Identify which cell holds the provided text, then report its (X, Y) central coordinate. 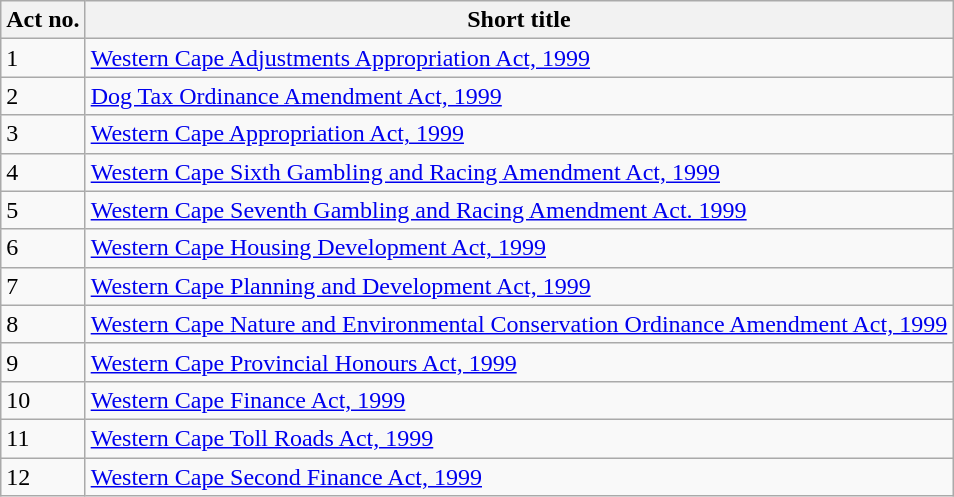
9 (43, 362)
10 (43, 400)
Western Cape Adjustments Appropriation Act, 1999 (519, 58)
Western Cape Sixth Gambling and Racing Amendment Act, 1999 (519, 172)
Western Cape Toll Roads Act, 1999 (519, 438)
12 (43, 477)
Western Cape Nature and Environmental Conservation Ordinance Amendment Act, 1999 (519, 324)
Short title (519, 20)
Western Cape Provincial Honours Act, 1999 (519, 362)
Western Cape Appropriation Act, 1999 (519, 134)
8 (43, 324)
Western Cape Planning and Development Act, 1999 (519, 286)
5 (43, 210)
11 (43, 438)
1 (43, 58)
3 (43, 134)
Western Cape Second Finance Act, 1999 (519, 477)
6 (43, 248)
Western Cape Housing Development Act, 1999 (519, 248)
2 (43, 96)
7 (43, 286)
Act no. (43, 20)
Dog Tax Ordinance Amendment Act, 1999 (519, 96)
4 (43, 172)
Western Cape Finance Act, 1999 (519, 400)
Western Cape Seventh Gambling and Racing Amendment Act. 1999 (519, 210)
